Search for the cell housing the specified text and yield its (X, Y) center coordinate. 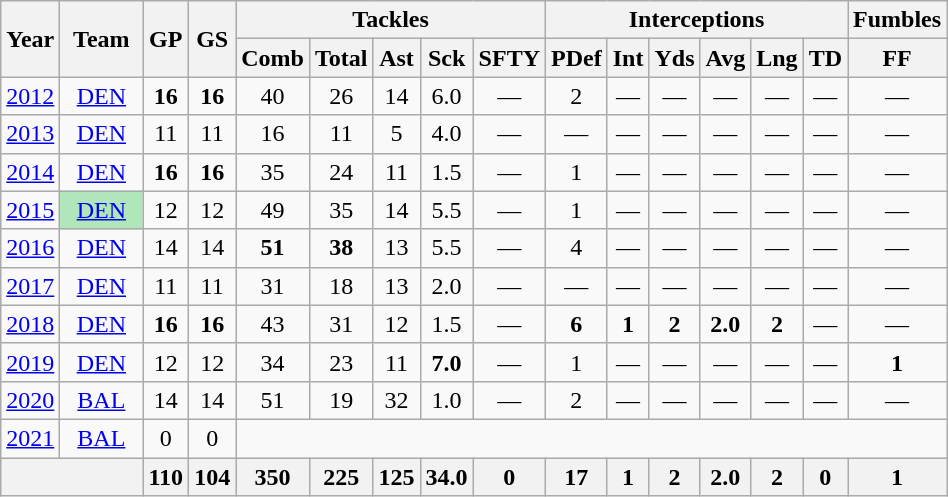
TD (825, 58)
2012 (30, 96)
Year (30, 39)
34 (273, 362)
2020 (30, 400)
350 (273, 477)
17 (577, 477)
5 (396, 134)
7.0 (446, 362)
104 (212, 477)
2021 (30, 438)
19 (341, 400)
Tackles (391, 20)
2014 (30, 172)
49 (273, 210)
Lng (777, 58)
32 (396, 400)
Team (102, 39)
6.0 (446, 96)
FF (898, 58)
Comb (273, 58)
GS (212, 39)
38 (341, 248)
43 (273, 324)
2018 (30, 324)
18 (341, 286)
2015 (30, 210)
2017 (30, 286)
2019 (30, 362)
GP (166, 39)
2016 (30, 248)
225 (341, 477)
110 (166, 477)
26 (341, 96)
Fumbles (898, 20)
Total (341, 58)
6 (577, 324)
Sck (446, 58)
1.0 (446, 400)
4 (577, 248)
23 (341, 362)
Yds (674, 58)
Avg (726, 58)
24 (341, 172)
Interceptions (697, 20)
Int (628, 58)
40 (273, 96)
Ast (396, 58)
34.0 (446, 477)
125 (396, 477)
4.0 (446, 134)
SFTY (509, 58)
2013 (30, 134)
PDef (577, 58)
